Output the [X, Y] coordinate of the center of the cell containing the given text.  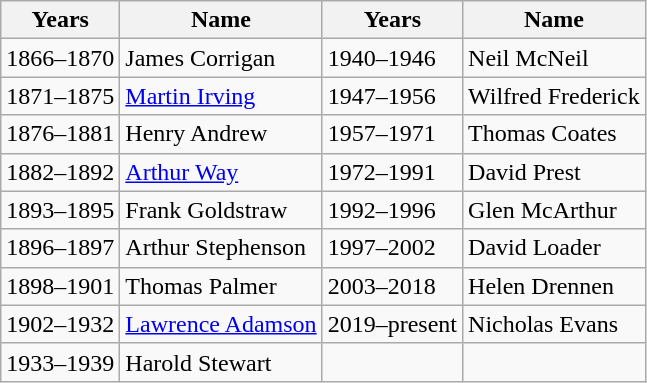
Wilfred Frederick [554, 96]
1902–1932 [60, 324]
1876–1881 [60, 134]
Henry Andrew [221, 134]
David Prest [554, 172]
Neil McNeil [554, 58]
1992–1996 [392, 210]
Lawrence Adamson [221, 324]
1871–1875 [60, 96]
Martin Irving [221, 96]
1882–1892 [60, 172]
Helen Drennen [554, 286]
1957–1971 [392, 134]
David Loader [554, 248]
1972–1991 [392, 172]
1940–1946 [392, 58]
Nicholas Evans [554, 324]
Thomas Palmer [221, 286]
Arthur Way [221, 172]
1898–1901 [60, 286]
1896–1897 [60, 248]
Harold Stewart [221, 362]
Arthur Stephenson [221, 248]
Glen McArthur [554, 210]
2003–2018 [392, 286]
2019–present [392, 324]
James Corrigan [221, 58]
1947–1956 [392, 96]
Frank Goldstraw [221, 210]
1866–1870 [60, 58]
Thomas Coates [554, 134]
1893–1895 [60, 210]
1997–2002 [392, 248]
1933–1939 [60, 362]
